Output the (x, y) coordinate of the center of the cell containing the given text.  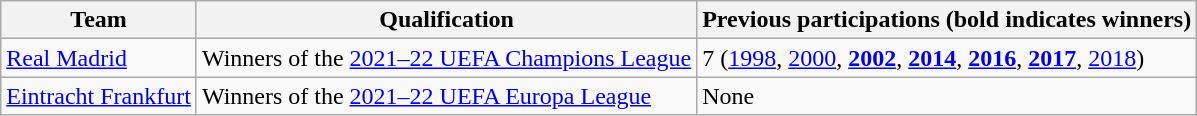
Qualification (446, 20)
Eintracht Frankfurt (99, 96)
Winners of the 2021–22 UEFA Champions League (446, 58)
Previous participations (bold indicates winners) (947, 20)
Team (99, 20)
Real Madrid (99, 58)
None (947, 96)
Winners of the 2021–22 UEFA Europa League (446, 96)
7 (1998, 2000, 2002, 2014, 2016, 2017, 2018) (947, 58)
